Output the (x, y) coordinate of the center of the cell containing the given text.  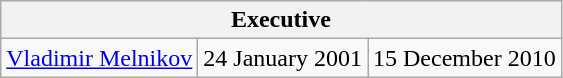
Executive (281, 20)
24 January 2001 (283, 58)
Vladimir Melnikov (100, 58)
15 December 2010 (465, 58)
